Identify which cell holds the provided text, then report its (X, Y) central coordinate. 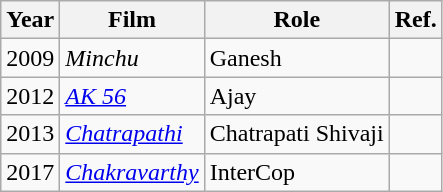
2012 (30, 96)
Chatrapati Shivaji (296, 134)
2017 (30, 172)
Chatrapathi (132, 134)
Chakravarthy (132, 172)
2009 (30, 58)
Role (296, 20)
InterCop (296, 172)
2013 (30, 134)
Ganesh (296, 58)
AK 56 (132, 96)
Film (132, 20)
Minchu (132, 58)
Ajay (296, 96)
Ref. (416, 20)
Year (30, 20)
